Locate the cell with the specified text and output its (X, Y) center coordinate. 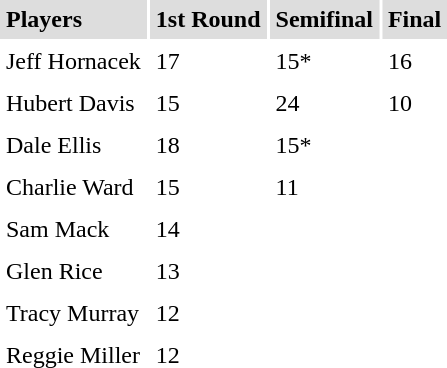
Hubert Davis (74, 104)
Glen Rice (74, 272)
12 (208, 314)
16 (414, 62)
Semifinal (324, 20)
Tracy Murray (74, 314)
Players (74, 20)
24 (324, 104)
1st Round (208, 20)
Charlie Ward (74, 188)
Final (414, 20)
17 (208, 62)
13 (208, 272)
14 (208, 230)
Sam Mack (74, 230)
Jeff Hornacek (74, 62)
10 (414, 104)
Dale Ellis (74, 146)
11 (324, 188)
18 (208, 146)
